Return (x, y) of the center of cell containing provided text 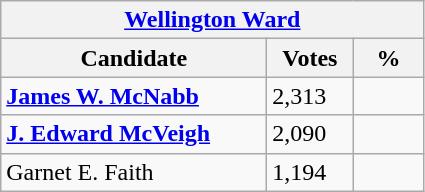
Votes (310, 58)
Candidate (134, 58)
J. Edward McVeigh (134, 134)
2,090 (310, 134)
James W. McNabb (134, 96)
% (388, 58)
Wellington Ward (212, 20)
2,313 (310, 96)
Garnet E. Faith (134, 172)
1,194 (310, 172)
